Find where the given text appears and provide that cell's center as (x, y) coordinate. 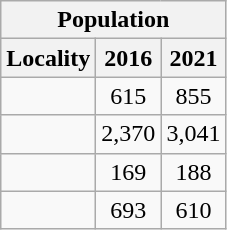
693 (128, 210)
2016 (128, 58)
2021 (194, 58)
2,370 (128, 134)
3,041 (194, 134)
Locality (48, 58)
188 (194, 172)
610 (194, 210)
855 (194, 96)
615 (128, 96)
169 (128, 172)
Population (114, 20)
